Detect which cell encompasses the target text, then output its [X, Y] center coordinate. 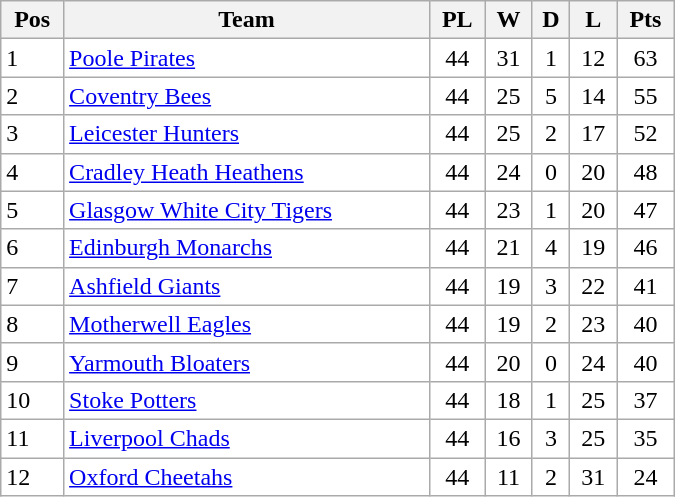
Coventry Bees [247, 96]
9 [32, 362]
Yarmouth Bloaters [247, 362]
6 [32, 248]
35 [646, 438]
L [594, 20]
16 [508, 438]
PL [457, 20]
48 [646, 172]
22 [594, 286]
52 [646, 134]
Oxford Cheetahs [247, 477]
Pos [32, 20]
Cradley Heath Heathens [247, 172]
D [551, 20]
37 [646, 400]
47 [646, 210]
10 [32, 400]
Team [247, 20]
W [508, 20]
Leicester Hunters [247, 134]
Poole Pirates [247, 58]
Stoke Potters [247, 400]
Liverpool Chads [247, 438]
18 [508, 400]
Glasgow White City Tigers [247, 210]
14 [594, 96]
Edinburgh Monarchs [247, 248]
41 [646, 286]
Ashfield Giants [247, 286]
63 [646, 58]
21 [508, 248]
8 [32, 324]
Motherwell Eagles [247, 324]
46 [646, 248]
7 [32, 286]
17 [594, 134]
Pts [646, 20]
55 [646, 96]
